Provide the (X, Y) coordinate of the cell's center where the given text is located.  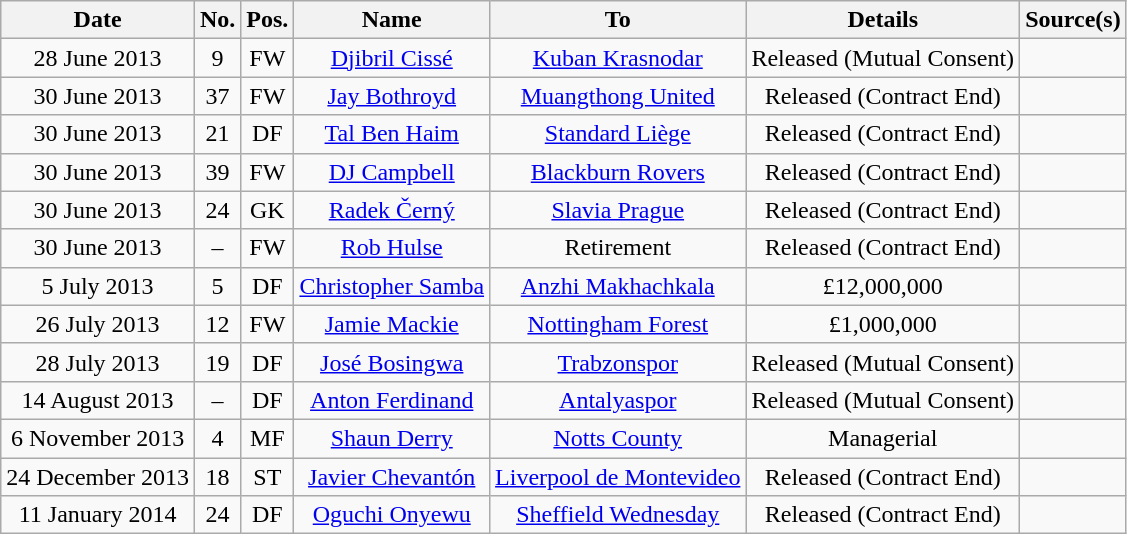
11 January 2014 (98, 515)
39 (217, 172)
5 July 2013 (98, 286)
GK (268, 210)
No. (217, 20)
MF (268, 438)
Jamie Mackie (392, 324)
4 (217, 438)
12 (217, 324)
Details (883, 20)
Muangthong United (618, 96)
Rob Hulse (392, 248)
6 November 2013 (98, 438)
Trabzonspor (618, 362)
Radek Černý (392, 210)
Kuban Krasnodar (618, 58)
24 December 2013 (98, 477)
Shaun Derry (392, 438)
18 (217, 477)
To (618, 20)
Blackburn Rovers (618, 172)
Tal Ben Haim (392, 134)
19 (217, 362)
£1,000,000 (883, 324)
21 (217, 134)
Slavia Prague (618, 210)
26 July 2013 (98, 324)
Sheffield Wednesday (618, 515)
Christopher Samba (392, 286)
9 (217, 58)
£12,000,000 (883, 286)
Oguchi Onyewu (392, 515)
Retirement (618, 248)
Standard Liège (618, 134)
Djibril Cissé (392, 58)
Notts County (618, 438)
Source(s) (1074, 20)
Liverpool de Montevideo (618, 477)
Anzhi Makhachkala (618, 286)
Managerial (883, 438)
Jay Bothroyd (392, 96)
14 August 2013 (98, 400)
5 (217, 286)
Anton Ferdinand (392, 400)
Nottingham Forest (618, 324)
28 July 2013 (98, 362)
Antalyaspor (618, 400)
José Bosingwa (392, 362)
Javier Chevantón (392, 477)
28 June 2013 (98, 58)
ST (268, 477)
37 (217, 96)
Pos. (268, 20)
DJ Campbell (392, 172)
Date (98, 20)
Name (392, 20)
